Locate the cell with the specified text and output its [X, Y] center coordinate. 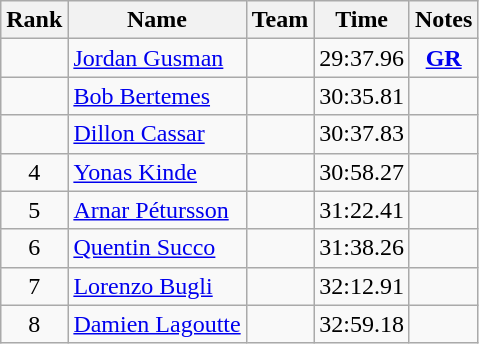
30:58.27 [362, 172]
Time [362, 20]
Lorenzo Bugli [157, 286]
32:12.91 [362, 286]
31:22.41 [362, 210]
Team [280, 20]
32:59.18 [362, 324]
Rank [34, 20]
5 [34, 210]
7 [34, 286]
GR [443, 58]
Jordan Gusman [157, 58]
Bob Bertemes [157, 96]
Dillon Cassar [157, 134]
Arnar Pétursson [157, 210]
Name [157, 20]
Notes [443, 20]
8 [34, 324]
Damien Lagoutte [157, 324]
6 [34, 248]
30:35.81 [362, 96]
4 [34, 172]
31:38.26 [362, 248]
30:37.83 [362, 134]
29:37.96 [362, 58]
Yonas Kinde [157, 172]
Quentin Succo [157, 248]
